Return (X, Y) of the center of cell containing provided text 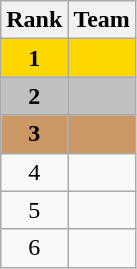
5 (34, 210)
4 (34, 172)
2 (34, 96)
3 (34, 134)
1 (34, 58)
6 (34, 248)
Team (102, 20)
Rank (34, 20)
